Return the (x, y) coordinate for the center point of the cell that contains the specified text.  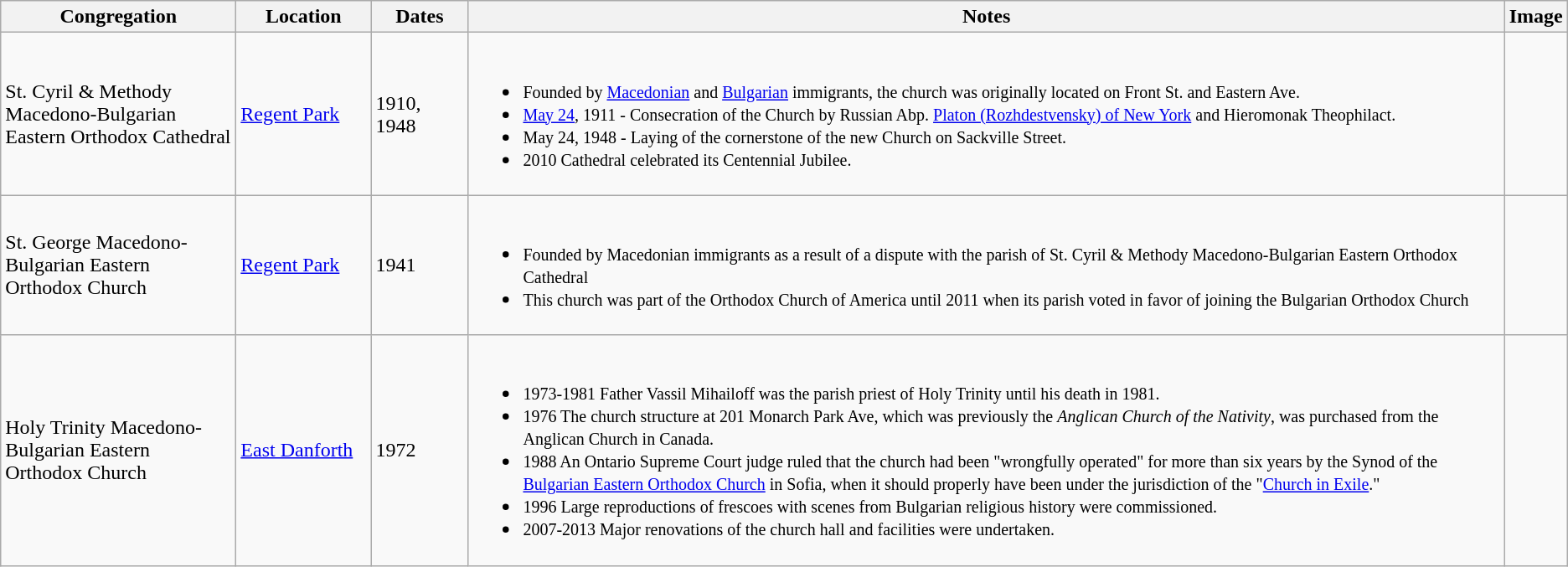
Image (1536, 17)
Notes (987, 17)
Location (303, 17)
Dates (420, 17)
Congregation (119, 17)
1910,1948 (420, 114)
East Danforth (303, 451)
St. Cyril & Methody Macedono-Bulgarian Eastern Orthodox Cathedral (119, 114)
1941 (420, 265)
Holy Trinity Macedono-Bulgarian Eastern Orthodox Church (119, 451)
1972 (420, 451)
St. George Macedono-Bulgarian Eastern Orthodox Church (119, 265)
